Search for the cell housing the specified text and yield its [X, Y] center coordinate. 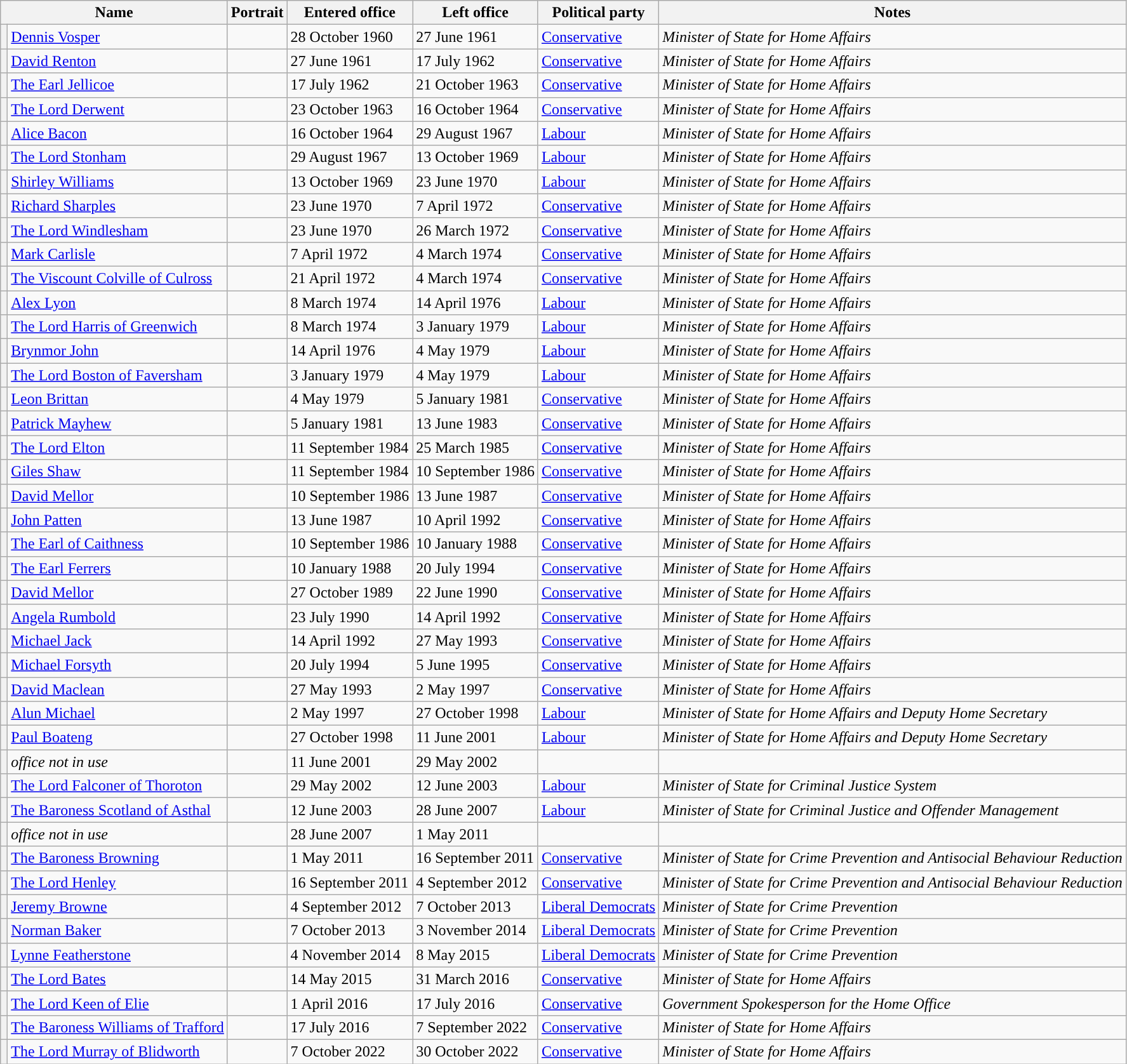
22 June 1990 [476, 592]
26 March 1972 [476, 230]
Alun Michael [118, 714]
Patrick Mayhew [118, 423]
14 May 2015 [350, 979]
David Maclean [118, 689]
The Baroness Scotland of Asthal [118, 810]
Giles Shaw [118, 472]
1 April 2016 [350, 1003]
Entered office [350, 13]
Minister of State for Criminal Justice and Offender Management [893, 810]
Dennis Vosper [118, 37]
Minister of State for Criminal Justice System [893, 786]
Notes [893, 13]
The Lord Derwent [118, 109]
Jeremy Browne [118, 907]
Angela Rumbold [118, 616]
21 April 1972 [350, 278]
Leon Brittan [118, 399]
Michael Jack [118, 641]
The Lord Henley [118, 882]
Government Spokesperson for the Home Office [893, 1003]
The Lord Murray of Blidworth [118, 1051]
3 November 2014 [476, 931]
The Lord Boston of Faversham [118, 375]
Alice Bacon [118, 133]
7 October 2022 [350, 1051]
The Lord Harris of Greenwich [118, 327]
Alex Lyon [118, 303]
The Earl Ferrers [118, 568]
Brynmor John [118, 351]
13 June 1983 [476, 423]
28 October 1960 [350, 37]
4 November 2014 [350, 955]
The Lord Elton [118, 448]
The Lord Stonham [118, 157]
The Lord Windlesham [118, 230]
23 July 1990 [350, 616]
Michael Forsyth [118, 665]
The Lord Falconer of Thoroton [118, 786]
Left office [476, 13]
23 October 1963 [350, 109]
Mark Carlisle [118, 254]
Lynne Featherstone [118, 955]
27 October 1989 [350, 592]
Richard Sharples [118, 206]
Paul Boateng [118, 738]
John Patten [118, 520]
7 September 2022 [476, 1027]
The Baroness Browning [118, 858]
10 April 1992 [476, 520]
The Earl of Caithness [118, 544]
The Lord Bates [118, 979]
Norman Baker [118, 931]
The Baroness Williams of Trafford [118, 1027]
5 June 1995 [476, 665]
30 October 2022 [476, 1051]
Shirley Williams [118, 182]
The Earl Jellicoe [118, 85]
The Viscount Colville of Culross [118, 278]
8 May 2015 [476, 955]
31 March 2016 [476, 979]
Name [114, 13]
21 October 1963 [476, 85]
25 March 1985 [476, 448]
The Lord Keen of Elie [118, 1003]
David Renton [118, 61]
Political party [598, 13]
Portrait [257, 13]
